Identify which cell holds the provided text, then report its [X, Y] central coordinate. 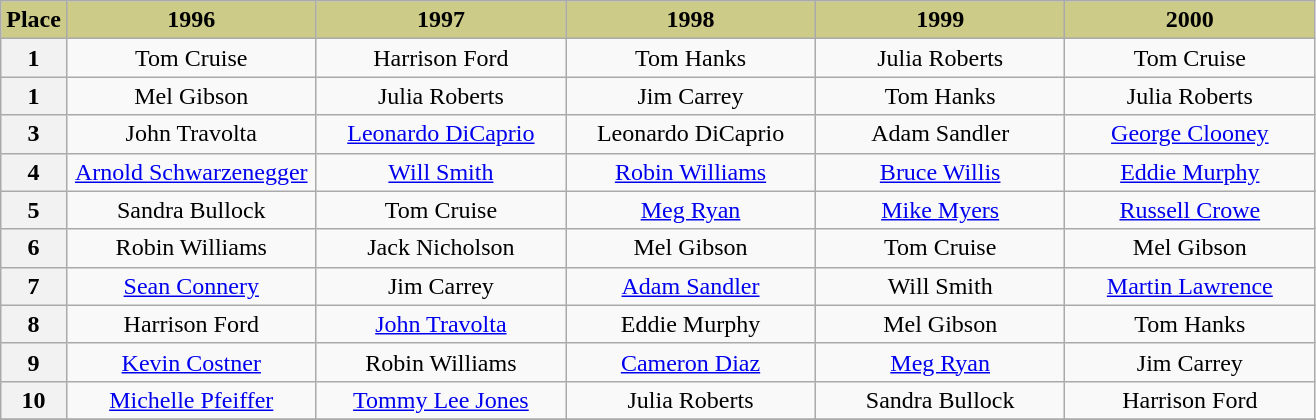
4 [34, 172]
Arnold Schwarzenegger [191, 172]
1996 [191, 20]
Place [34, 20]
George Clooney [1190, 134]
Kevin Costner [191, 362]
1999 [940, 20]
3 [34, 134]
8 [34, 324]
6 [34, 248]
5 [34, 210]
10 [34, 400]
2000 [1190, 20]
Mike Myers [940, 210]
9 [34, 362]
1998 [691, 20]
Martin Lawrence [1190, 286]
Michelle Pfeiffer [191, 400]
Tommy Lee Jones [441, 400]
Sean Connery [191, 286]
Jack Nicholson [441, 248]
1997 [441, 20]
7 [34, 286]
Cameron Diaz [691, 362]
Russell Crowe [1190, 210]
Bruce Willis [940, 172]
